Scan for the cell matching the given text and deliver its [x, y] coordinate at center. 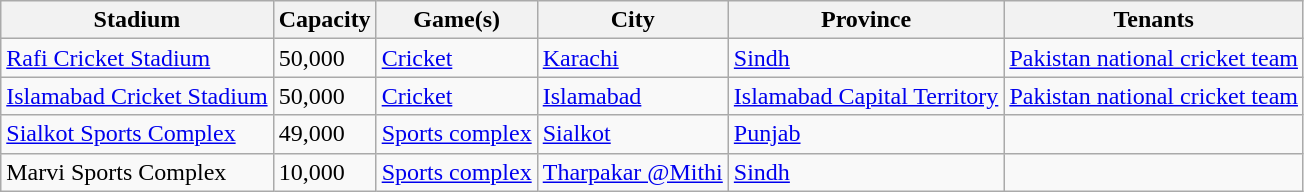
Game(s) [456, 20]
49,000 [324, 134]
10,000 [324, 172]
Islamabad Cricket Stadium [137, 96]
Punjab [866, 134]
Province [866, 20]
Marvi Sports Complex [137, 172]
City [632, 20]
Capacity [324, 20]
Islamabad Capital Territory [866, 96]
Tenants [1154, 20]
Rafi Cricket Stadium [137, 58]
Sialkot [632, 134]
Stadium [137, 20]
Tharpakar @Mithi [632, 172]
Karachi [632, 58]
Sialkot Sports Complex [137, 134]
Islamabad [632, 96]
